Extract the [X, Y] coordinate from the center of the cell holding the provided text.  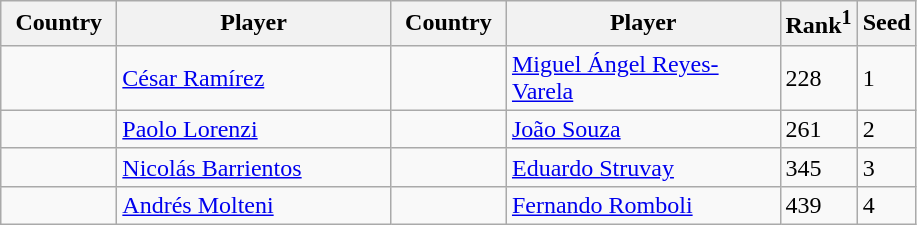
Rank1 [818, 24]
Eduardo Struvay [643, 167]
439 [818, 205]
Paolo Lorenzi [254, 129]
Fernando Romboli [643, 205]
Seed [886, 24]
Miguel Ángel Reyes-Varela [643, 78]
345 [818, 167]
Andrés Molteni [254, 205]
João Souza [643, 129]
1 [886, 78]
2 [886, 129]
3 [886, 167]
César Ramírez [254, 78]
261 [818, 129]
Nicolás Barrientos [254, 167]
228 [818, 78]
4 [886, 205]
